Pinpoint the cell where the given text exists, returning its [X, Y] midpoint coordinate. 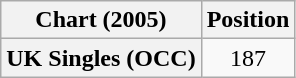
Chart (2005) [101, 20]
187 [248, 58]
Position [248, 20]
UK Singles (OCC) [101, 58]
